Search for the cell housing the specified text and yield its [x, y] center coordinate. 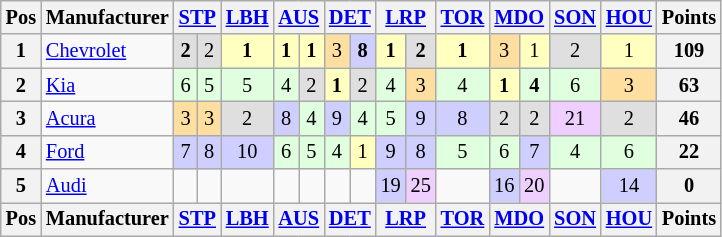
Acura [108, 118]
Ford [108, 152]
0 [689, 186]
21 [575, 118]
16 [504, 186]
109 [689, 51]
10 [248, 152]
Kia [108, 85]
14 [629, 186]
25 [421, 186]
46 [689, 118]
Audi [108, 186]
19 [391, 186]
22 [689, 152]
63 [689, 85]
20 [534, 186]
Chevrolet [108, 51]
